Output the [x, y] coordinate of the center of the cell containing the given text.  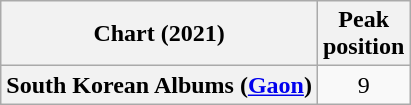
Chart (2021) [160, 34]
South Korean Albums (Gaon) [160, 85]
Peakposition [363, 34]
9 [363, 85]
